Extract the (x, y) coordinate from the center of the cell holding the provided text.  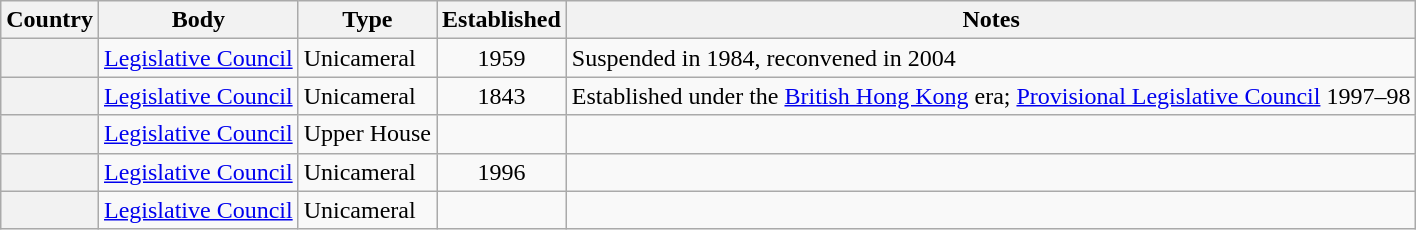
1996 (502, 172)
1843 (502, 96)
Notes (991, 20)
Type (367, 20)
Upper House (367, 134)
Country (50, 20)
1959 (502, 58)
Body (198, 20)
Suspended in 1984, reconvened in 2004 (991, 58)
Established (502, 20)
Established under the British Hong Kong era; Provisional Legislative Council 1997–98 (991, 96)
